Find where the given text appears and provide that cell's center as (x, y) coordinate. 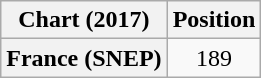
189 (214, 58)
Chart (2017) (84, 20)
France (SNEP) (84, 58)
Position (214, 20)
